Provide the (x, y) coordinate of the cell's center where the given text is located.  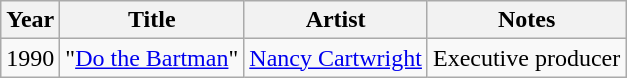
"Do the Bartman" (152, 58)
Nancy Cartwright (336, 58)
Title (152, 20)
Notes (526, 20)
Year (30, 20)
Executive producer (526, 58)
1990 (30, 58)
Artist (336, 20)
